Output the [x, y] coordinate of the center of the cell containing the given text.  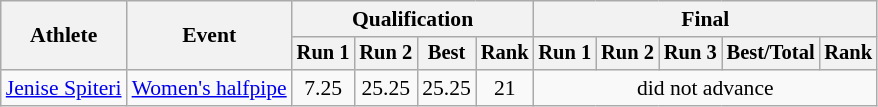
Best/Total [771, 54]
Event [210, 36]
Jenise Spiteri [64, 88]
Women's halfpipe [210, 88]
Final [705, 19]
did not advance [705, 88]
7.25 [324, 88]
Qualification [413, 19]
Athlete [64, 36]
Run 3 [690, 54]
21 [505, 88]
Best [446, 54]
